Capture the cell that displays the provided text and extract its (X, Y) central coordinate. 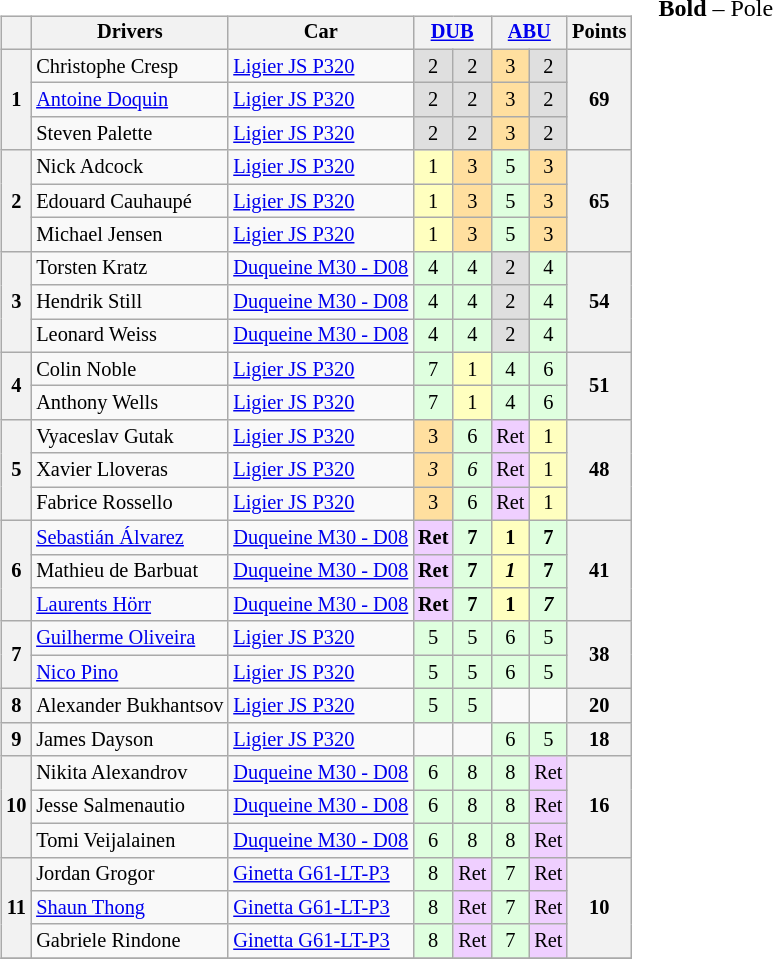
Torsten Kratz (130, 268)
Gabriele Rindone (130, 941)
Steven Palette (130, 134)
65 (599, 200)
38 (599, 654)
16 (599, 806)
Jordan Grogor (130, 874)
20 (599, 706)
Shaun Thong (130, 908)
Vyaceslav Gutak (130, 437)
Jesse Salmenautio (130, 807)
Points (599, 33)
Hendrik Still (130, 302)
Fabrice Rossello (130, 504)
11 (16, 908)
Guilherme Oliveira (130, 638)
Nikita Alexandrov (130, 773)
41 (599, 570)
Laurents Hörr (130, 605)
Antoine Doquin (130, 100)
Sebastián Álvarez (130, 537)
Leonard Weiss (130, 336)
Xavier Lloveras (130, 470)
Christophe Cresp (130, 66)
51 (599, 386)
Drivers (130, 33)
54 (599, 302)
DUB (452, 33)
Anthony Wells (130, 403)
Alexander Bukhantsov (130, 706)
48 (599, 470)
ABU (529, 33)
Colin Noble (130, 369)
Mathieu de Barbuat (130, 571)
18 (599, 739)
Nick Adcock (130, 167)
Edouard Cauhaupé (130, 201)
9 (16, 739)
Tomi Veijalainen (130, 840)
Car (320, 33)
Michael Jensen (130, 235)
69 (599, 100)
James Dayson (130, 739)
Nico Pino (130, 672)
